Pinpoint the cell where the given text exists, returning its [X, Y] midpoint coordinate. 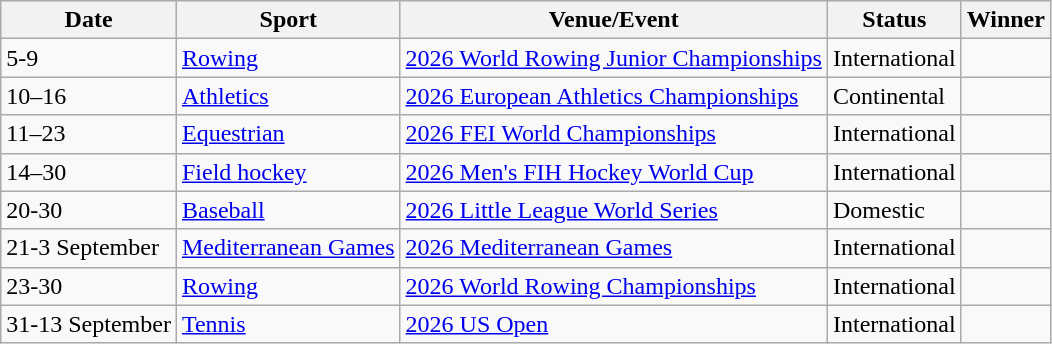
11–23 [89, 134]
Domestic [894, 210]
Tennis [288, 324]
2026 World Rowing Junior Championships [614, 58]
Venue/Event [614, 20]
Mediterranean Games [288, 248]
Winner [1006, 20]
2026 US Open [614, 324]
Sport [288, 20]
Continental [894, 96]
23-30 [89, 286]
21-3 September [89, 248]
Athletics [288, 96]
2026 European Athletics Championships [614, 96]
10–16 [89, 96]
Baseball [288, 210]
14–30 [89, 172]
Field hockey [288, 172]
Status [894, 20]
5-9 [89, 58]
2026 World Rowing Championships [614, 286]
2026 Little League World Series [614, 210]
2026 FEI World Championships [614, 134]
20-30 [89, 210]
2026 Men's FIH Hockey World Cup [614, 172]
31-13 September [89, 324]
Equestrian [288, 134]
Date [89, 20]
2026 Mediterranean Games [614, 248]
